Provide the [X, Y] coordinate of the cell's center where the given text is located.  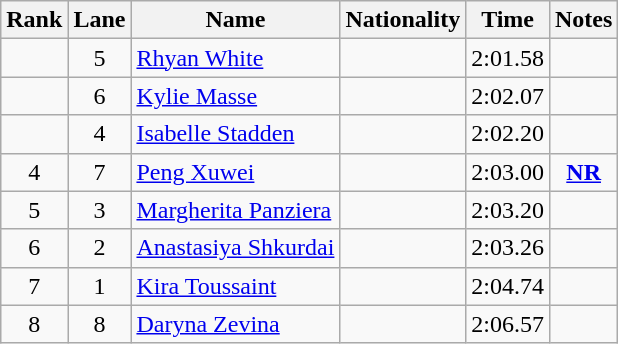
2:02.20 [508, 134]
Rank [34, 20]
Rhyan White [236, 58]
Kylie Masse [236, 96]
2 [100, 248]
2:03.26 [508, 248]
2:03.20 [508, 210]
Daryna Zevina [236, 324]
2:02.07 [508, 96]
1 [100, 286]
Anastasiya Shkurdai [236, 248]
Nationality [403, 20]
Lane [100, 20]
2:06.57 [508, 324]
2:04.74 [508, 286]
2:01.58 [508, 58]
Time [508, 20]
NR [583, 172]
Margherita Panziera [236, 210]
Isabelle Stadden [236, 134]
2:03.00 [508, 172]
Kira Toussaint [236, 286]
Name [236, 20]
Peng Xuwei [236, 172]
3 [100, 210]
Notes [583, 20]
